Provide the (X, Y) coordinate of the cell's center where the given text is located.  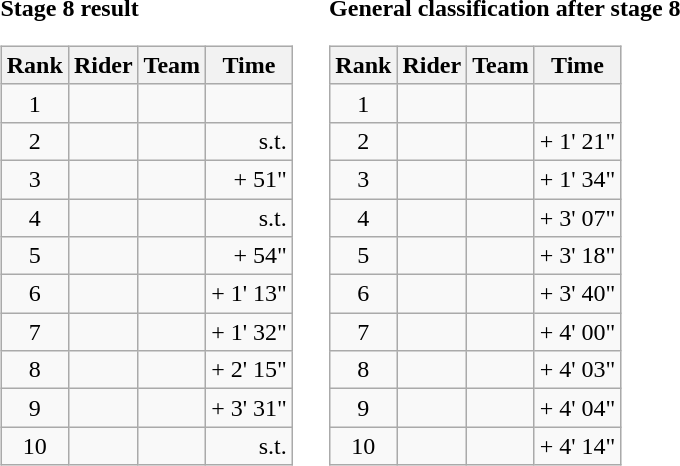
+ 4' 00" (578, 332)
+ 4' 14" (578, 446)
+ 3' 31" (250, 408)
+ 1' 34" (578, 179)
+ 4' 03" (578, 370)
+ 51" (250, 179)
+ 1' 32" (250, 332)
+ 3' 40" (578, 294)
+ 1' 21" (578, 141)
+ 54" (250, 256)
+ 3' 07" (578, 217)
+ 4' 04" (578, 408)
+ 2' 15" (250, 370)
+ 3' 18" (578, 256)
+ 1' 13" (250, 294)
